Provide the (x, y) coordinate of the cell's center where the given text is located.  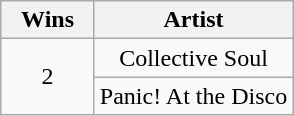
Collective Soul (193, 58)
Artist (193, 20)
Wins (48, 20)
2 (48, 77)
Panic! At the Disco (193, 96)
